Provide the [X, Y] coordinate of the cell's center where the given text is located.  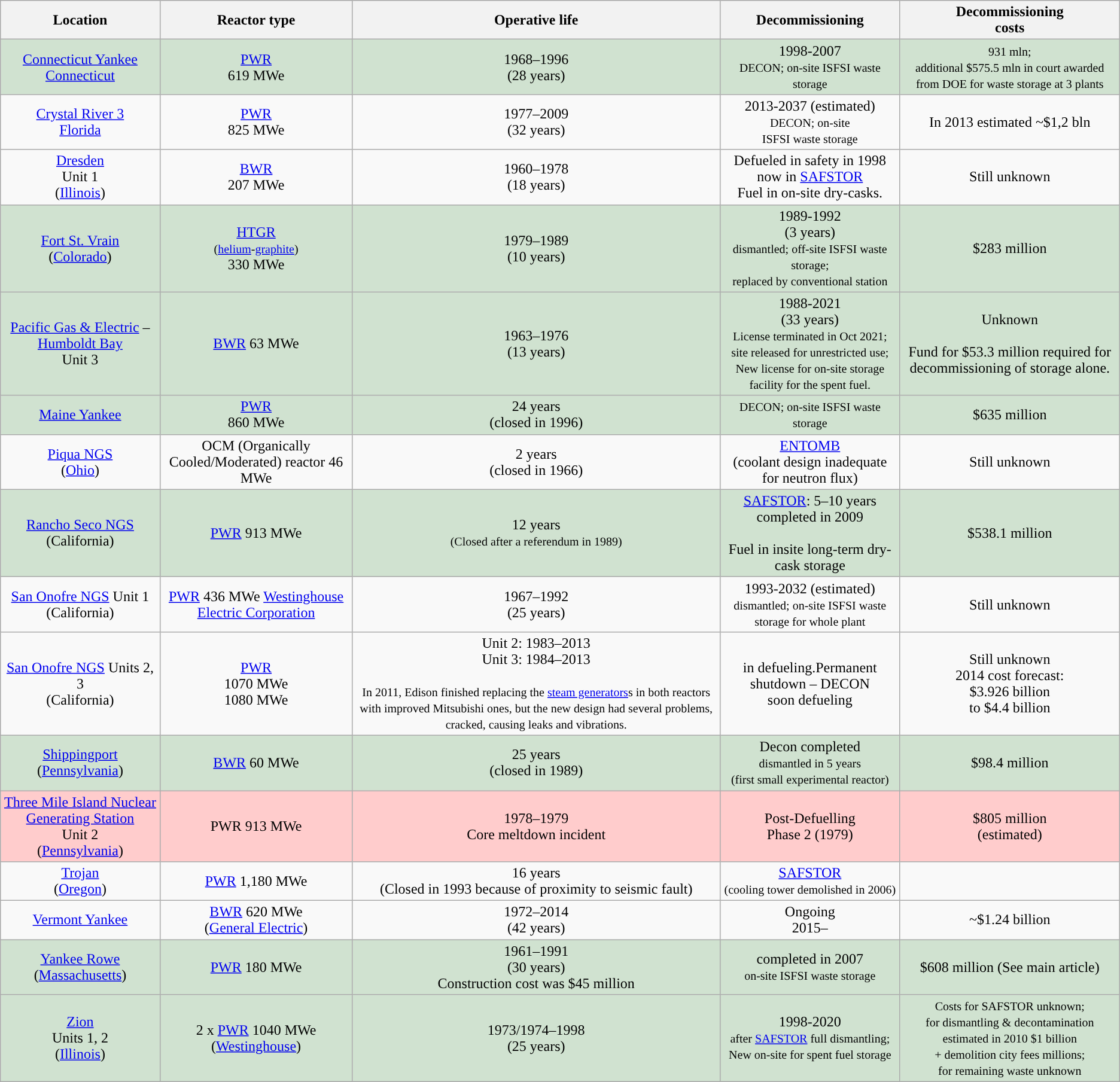
931 mln; additional $575.5 mln in court awarded from DOE for waste storage at 3 plants [1010, 67]
PWR 1,180 MWe [256, 882]
Location [80, 20]
1977–2009 (32 years) [536, 122]
1979–1989 (10 years) [536, 248]
Reactor type [256, 20]
Shippingport (Pennsylvania) [80, 763]
1998-2007 DECON; on-site ISFSI waste storage [810, 67]
In 2013 estimated ~$1,2 bln [1010, 122]
DECON; on-site ISFSI waste storage [810, 415]
2 x PWR 1040 MWe (Westinghouse) [256, 1038]
San Onofre NGS Unit 1 (California) [80, 604]
in defueling.Permanent shutdown – DECON soon defueling [810, 683]
BWR 60 MWe [256, 763]
1961–1991 (30 years) Construction cost was $45 million [536, 967]
PWR 860 MWe [256, 415]
Defueled in safety in 1998 now in SAFSTOR Fuel in on-site dry-casks. [810, 177]
Maine Yankee [80, 415]
Yankee Rowe (Massachusetts) [80, 967]
1988-2021(33 years)License terminated in Oct 2021;site released for unrestricted use;New license for on-site storage facility for the spent fuel. [810, 343]
1978–1979 Core meltdown incident [536, 827]
2013-2037 (estimated) DECON; on-site ISFSI waste storage [810, 122]
2 years (closed in 1966) [536, 462]
BWR 207 MWe [256, 177]
BWR 63 MWe [256, 343]
1963–1976(13 years) [536, 343]
Vermont Yankee [80, 920]
1972–2014 (42 years) [536, 920]
PWR 619 MWe [256, 67]
Decon completed dismantled in 5 years (first small experimental reactor) [810, 763]
PWR 825 MWe [256, 122]
completed in 2007 on-site ISFSI waste storage [810, 967]
$98.4 million [1010, 763]
25 years (closed in 1989) [536, 763]
Fort St. Vrain (Colorado) [80, 248]
SAFSTOR: 5–10 years completed in 2009 Fuel in insite long-term dry-cask storage [810, 533]
Trojan (Oregon) [80, 882]
Three Mile Island Nuclear Generating Station Unit 2 (Pennsylvania) [80, 827]
Dresden Unit 1 (Illinois) [80, 177]
$805 million (estimated) [1010, 827]
BWR 620 MWe (General Electric) [256, 920]
1967–1992 (25 years) [536, 604]
1989-1992 (3 years) dismantled; off-site ISFSI waste storage; replaced by conventional station [810, 248]
Crystal River 3 Florida [80, 122]
12 years (Closed after a referendum in 1989) [536, 533]
Post-Defuelling Phase 2 (1979) [810, 827]
Operative life [536, 20]
Decommissioning [810, 20]
Zion Units 1, 2 (Illinois) [80, 1038]
San Onofre NGS Units 2, 3 (California) [80, 683]
$283 million [1010, 248]
Rancho Seco NGS (California) [80, 533]
PWR 180 MWe [256, 967]
Still unknown2014 cost forecast: $3.926 billion to $4.4 billion [1010, 683]
Connecticut Yankee Connecticut [80, 67]
~$1.24 billion [1010, 920]
ENTOMB (coolant design inadequate for neutron flux) [810, 462]
HTGR (helium-graphite) 330 MWe [256, 248]
PWR 1070 MWe 1080 MWe [256, 683]
1998-2020 after SAFSTOR full dismantling; New on-site for spent fuel storage [810, 1038]
PWR 436 MWe Westinghouse Electric Corporation [256, 604]
OCM (Organically Cooled/Moderated) reactor 46 MWe [256, 462]
1960–1978 (18 years) [536, 177]
1973/1974–1998 (25 years) [536, 1038]
24 years (closed in 1996) [536, 415]
Piqua NGS (Ohio) [80, 462]
Pacific Gas & Electric – Humboldt BayUnit 3 [80, 343]
SAFSTOR (cooling tower demolished in 2006) [810, 882]
1968–1996 (28 years) [536, 67]
$608 million (See main article) [1010, 967]
$635 million [1010, 415]
Decommissioning costs [1010, 20]
UnknownFund for $53.3 million required for decommissioning of storage alone. [1010, 343]
16 years (Closed in 1993 because of proximity to seismic fault) [536, 882]
$538.1 million [1010, 533]
Ongoing 2015– [810, 920]
1993-2032 (estimated) dismantled; on-site ISFSI waste storage for whole plant [810, 604]
